Scan for the cell matching the given text and deliver its (x, y) coordinate at center. 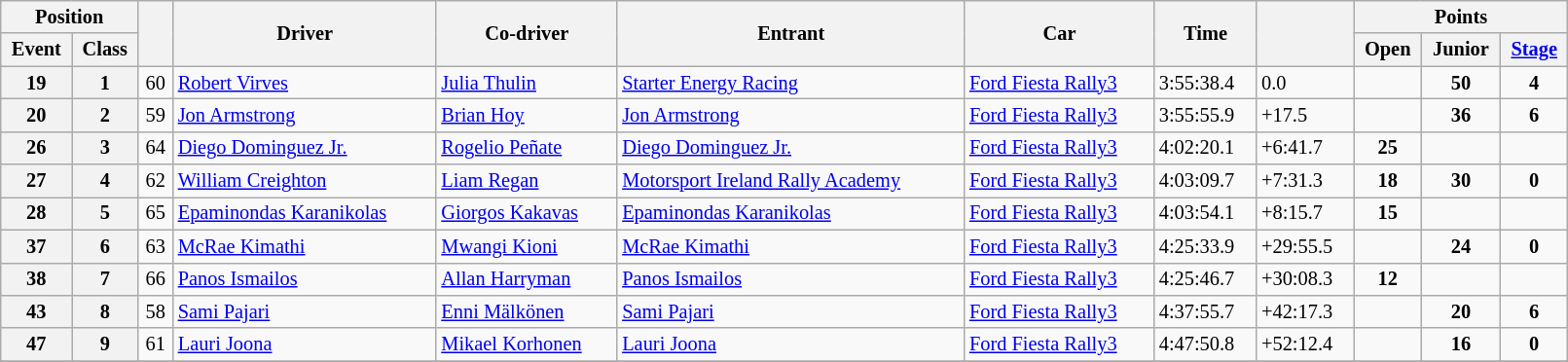
7 (105, 279)
+7:31.3 (1305, 181)
50 (1460, 83)
Entrant (790, 33)
Class (105, 50)
4:03:54.1 (1205, 213)
5 (105, 213)
Junior (1460, 50)
19 (37, 83)
12 (1388, 279)
Allan Harryman (527, 279)
Giorgos Kakavas (527, 213)
66 (156, 279)
38 (37, 279)
63 (156, 246)
9 (105, 344)
Stage (1534, 50)
Julia Thulin (527, 83)
+29:55.5 (1305, 246)
4:25:46.7 (1205, 279)
16 (1460, 344)
+17.5 (1305, 115)
15 (1388, 213)
37 (37, 246)
4:02:20.1 (1205, 148)
3:55:55.9 (1205, 115)
+52:12.4 (1305, 344)
58 (156, 311)
27 (37, 181)
28 (37, 213)
Starter Energy Racing (790, 83)
Time (1205, 33)
Mikael Korhonen (527, 344)
0.0 (1305, 83)
62 (156, 181)
2 (105, 115)
36 (1460, 115)
Rogelio Peñate (527, 148)
Driver (306, 33)
Mwangi Kioni (527, 246)
+30:08.3 (1305, 279)
Open (1388, 50)
25 (1388, 148)
Enni Mälkönen (527, 311)
Position (70, 17)
Points (1461, 17)
64 (156, 148)
59 (156, 115)
Motorsport Ireland Rally Academy (790, 181)
18 (1388, 181)
60 (156, 83)
65 (156, 213)
30 (1460, 181)
Co-driver (527, 33)
4:37:55.7 (1205, 311)
William Creighton (306, 181)
47 (37, 344)
4:03:09.7 (1205, 181)
+6:41.7 (1305, 148)
4:25:33.9 (1205, 246)
+8:15.7 (1305, 213)
Brian Hoy (527, 115)
43 (37, 311)
4:47:50.8 (1205, 344)
61 (156, 344)
Liam Regan (527, 181)
8 (105, 311)
3:55:38.4 (1205, 83)
Car (1059, 33)
26 (37, 148)
Event (37, 50)
Robert Virves (306, 83)
+42:17.3 (1305, 311)
1 (105, 83)
3 (105, 148)
24 (1460, 246)
